Return the (X, Y) coordinate for the center point of the cell that contains the specified text.  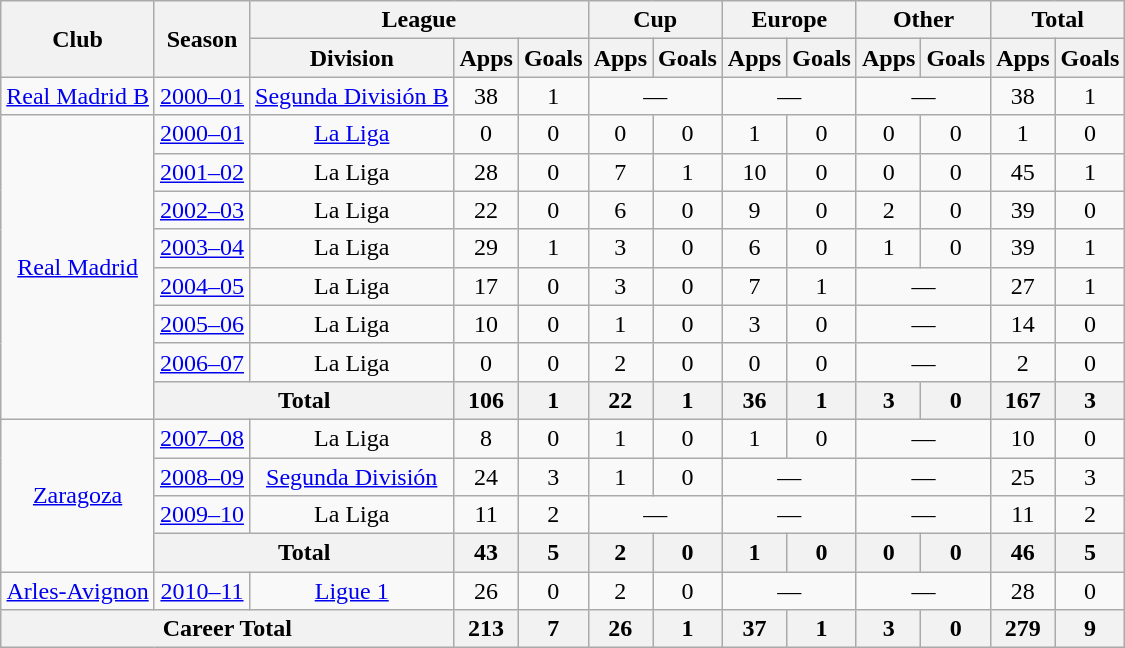
Ligue 1 (352, 591)
Division (352, 58)
279 (1023, 629)
25 (1023, 477)
2003–04 (202, 248)
Club (78, 39)
29 (486, 248)
106 (486, 400)
Segunda División (352, 477)
2007–08 (202, 438)
37 (754, 629)
2001–02 (202, 172)
27 (1023, 286)
2010–11 (202, 591)
14 (1023, 324)
167 (1023, 400)
213 (486, 629)
36 (754, 400)
2006–07 (202, 362)
45 (1023, 172)
2009–10 (202, 515)
2008–09 (202, 477)
24 (486, 477)
Arles-Avignon (78, 591)
8 (486, 438)
Europe (789, 20)
Zaragoza (78, 495)
Real Madrid (78, 267)
43 (486, 553)
Other (923, 20)
2002–03 (202, 210)
Segunda División B (352, 96)
Cup (655, 20)
Real Madrid B (78, 96)
League (420, 20)
Season (202, 39)
2005–06 (202, 324)
Career Total (228, 629)
46 (1023, 553)
17 (486, 286)
2004–05 (202, 286)
